Search for the cell housing the specified text and yield its (X, Y) center coordinate. 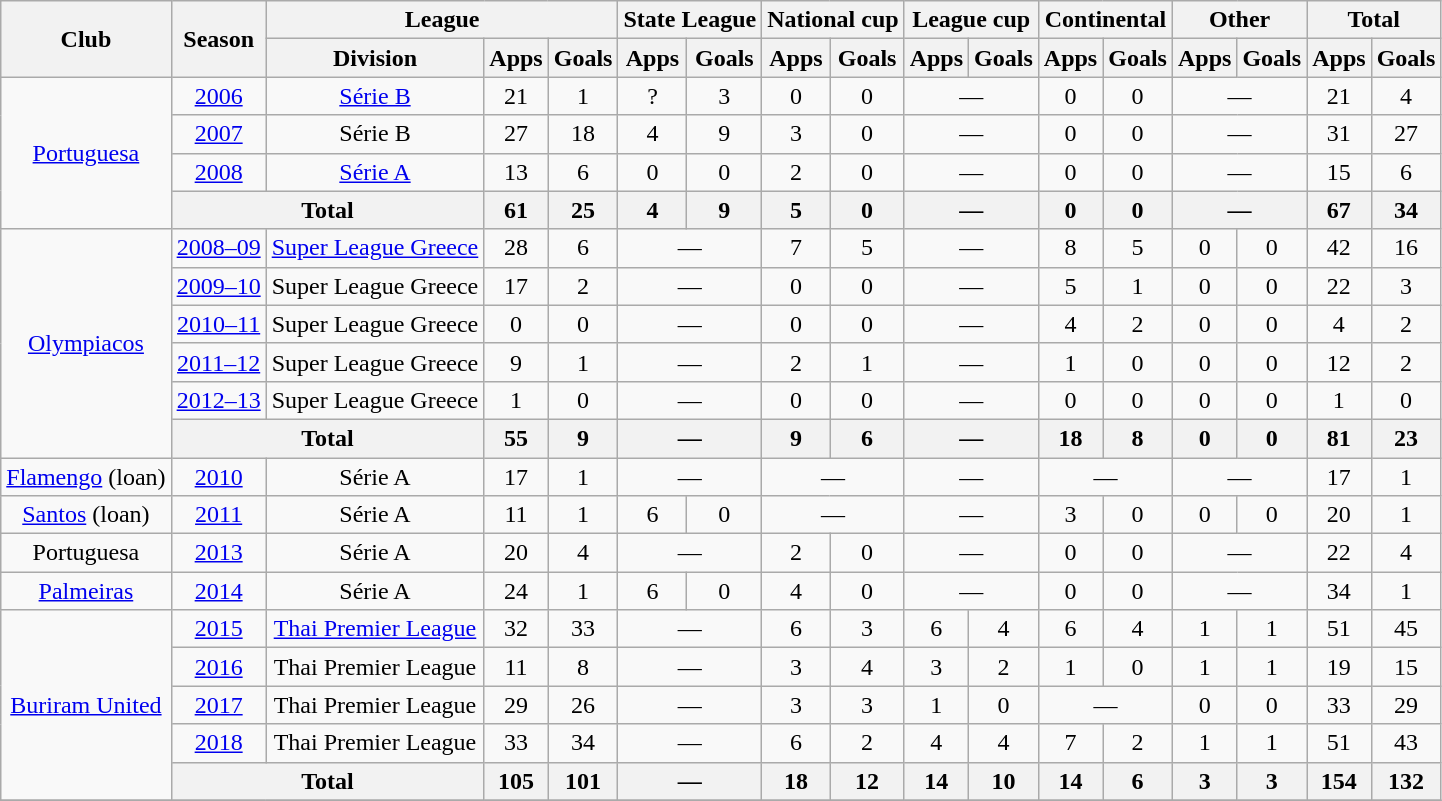
? (652, 96)
132 (1406, 781)
23 (1406, 438)
28 (516, 248)
16 (1406, 248)
2017 (218, 705)
61 (516, 210)
10 (1004, 781)
26 (583, 705)
2006 (218, 96)
2011 (218, 515)
105 (516, 781)
2009–10 (218, 286)
101 (583, 781)
32 (516, 629)
81 (1339, 438)
55 (516, 438)
Santos (loan) (86, 515)
Season (218, 39)
2016 (218, 667)
League cup (971, 20)
2012–13 (218, 400)
67 (1339, 210)
Division (375, 58)
Olympiacos (86, 343)
2011–12 (218, 362)
Flamengo (loan) (86, 477)
45 (1406, 629)
2010 (218, 477)
Palmeiras (86, 591)
National cup (833, 20)
2015 (218, 629)
154 (1339, 781)
19 (1339, 667)
2008 (218, 172)
24 (516, 591)
2013 (218, 553)
13 (516, 172)
2008–09 (218, 248)
Club (86, 39)
Other (1239, 20)
43 (1406, 743)
Buriram United (86, 705)
2018 (218, 743)
2010–11 (218, 324)
2007 (218, 134)
25 (583, 210)
State League (690, 20)
League (442, 20)
2014 (218, 591)
31 (1339, 134)
Continental (1105, 20)
42 (1339, 248)
